Search for the cell housing the specified text and yield its [X, Y] center coordinate. 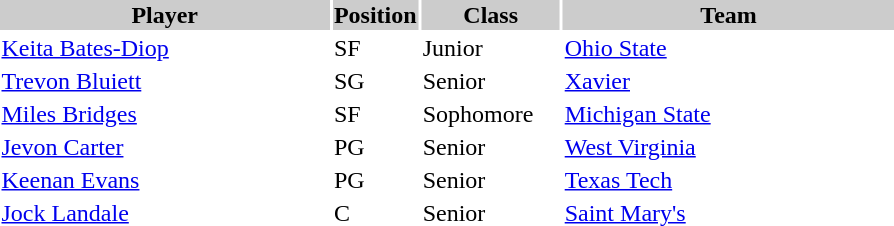
West Virginia [728, 147]
Miles Bridges [164, 114]
SG [375, 81]
Texas Tech [728, 180]
Keenan Evans [164, 180]
Player [164, 15]
Team [728, 15]
Sophomore [490, 114]
Trevon Bluiett [164, 81]
Keita Bates-Diop [164, 48]
Class [490, 15]
Position [375, 15]
Ohio State [728, 48]
Michigan State [728, 114]
Junior [490, 48]
Xavier [728, 81]
Jevon Carter [164, 147]
